Search for the cell housing the specified text and yield its (x, y) center coordinate. 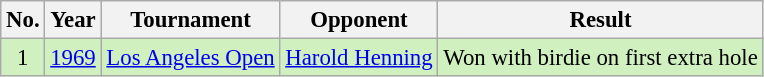
Tournament (190, 20)
Los Angeles Open (190, 58)
Opponent (359, 20)
Harold Henning (359, 58)
1 (23, 58)
No. (23, 20)
Won with birdie on first extra hole (600, 58)
Year (73, 20)
1969 (73, 58)
Result (600, 20)
